Output the [X, Y] coordinate of the center of the cell containing the given text.  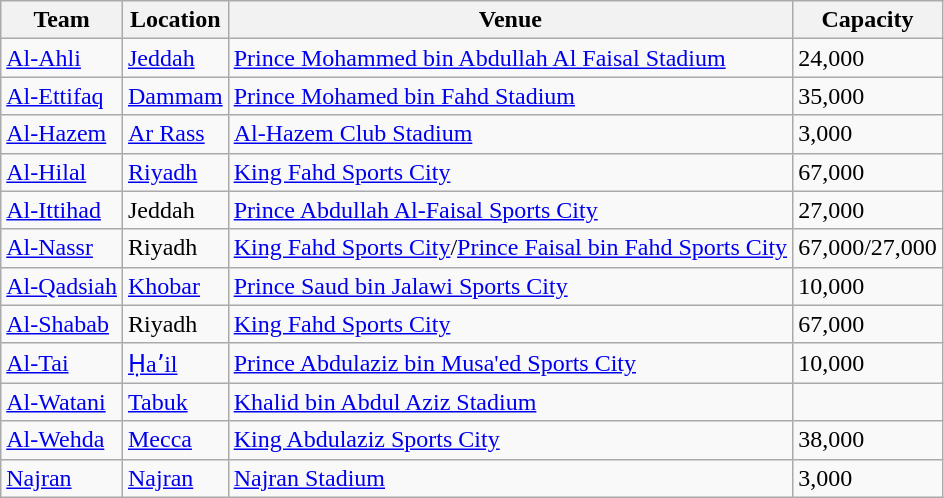
Al-Ittihad [62, 210]
Al-Hazem Club Stadium [510, 134]
Al-Ahli [62, 58]
Al-Ettifaq [62, 96]
Al-Nassr [62, 248]
Capacity [868, 20]
Al-Qadsiah [62, 286]
27,000 [868, 210]
Prince Abdulaziz bin Musa'ed Sports City [510, 363]
Team [62, 20]
Prince Mohammed bin Abdullah Al Faisal Stadium [510, 58]
King Abdulaziz Sports City [510, 440]
Al-Watani [62, 402]
Prince Mohamed bin Fahd Stadium [510, 96]
38,000 [868, 440]
Venue [510, 20]
Al-Hazem [62, 134]
Al-Hilal [62, 172]
Al-Shabab [62, 324]
24,000 [868, 58]
Tabuk [175, 402]
Ar Rass [175, 134]
Ḥaʼil [175, 363]
King Fahd Sports City/Prince Faisal bin Fahd Sports City [510, 248]
Location [175, 20]
35,000 [868, 96]
Khalid bin Abdul Aziz Stadium [510, 402]
Al-Tai [62, 363]
Mecca [175, 440]
Prince Abdullah Al-Faisal Sports City [510, 210]
Khobar [175, 286]
Al-Wehda [62, 440]
Prince Saud bin Jalawi Sports City [510, 286]
67,000/27,000 [868, 248]
Najran Stadium [510, 478]
Dammam [175, 96]
